Locate the cell with the specified text and output its [X, Y] center coordinate. 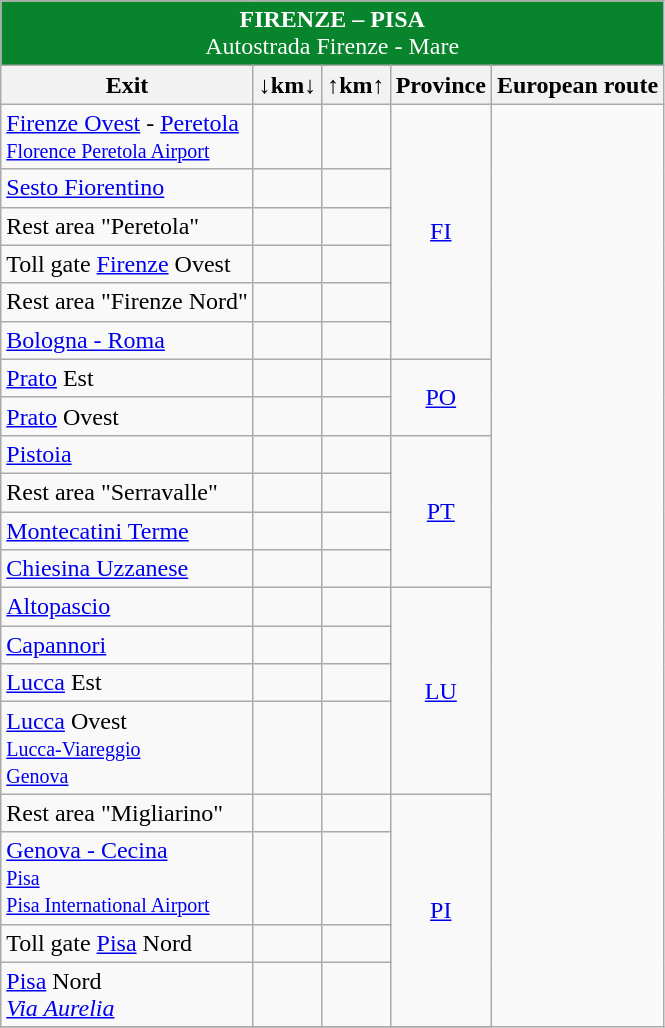
Rest area "Serravalle" [128, 492]
FIRENZE – PISAAutostrada Firenze - Mare [332, 34]
↑km↑ [356, 85]
Toll gate Pisa Nord [128, 943]
Chiesina Uzzanese [128, 569]
PT [440, 511]
Prato Ovest [128, 416]
Lucca Ovest Lucca-Viareggio Genova [128, 748]
↓km↓ [287, 85]
FI [440, 232]
Firenze Ovest - Peretola Florence Peretola Airport [128, 136]
Pisa Nord Via Aurelia [128, 994]
Altopascio [128, 607]
Toll gate Firenze Ovest [128, 264]
Rest area "Peretola" [128, 226]
Montecatini Terme [128, 531]
Prato Est [128, 378]
Genova - Cecina Pisa Pisa International Airport [128, 878]
Rest area "Migliarino" [128, 813]
Bologna - Roma [128, 340]
Sesto Fiorentino [128, 188]
Capannori [128, 645]
PO [440, 397]
PI [440, 910]
Province [440, 85]
Lucca Est [128, 683]
Pistoia [128, 454]
European route [577, 85]
Rest area "Firenze Nord" [128, 302]
Exit [128, 85]
LU [440, 691]
